Output the [X, Y] coordinate of the center of the cell containing the given text.  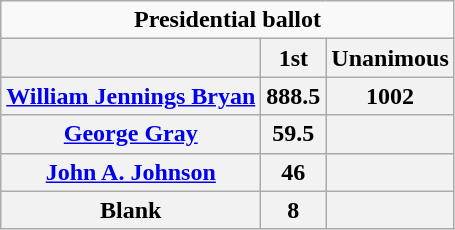
William Jennings Bryan [131, 96]
John A. Johnson [131, 172]
46 [294, 172]
George Gray [131, 134]
Unanimous [390, 58]
Presidential ballot [228, 20]
1002 [390, 96]
Blank [131, 210]
59.5 [294, 134]
888.5 [294, 96]
1st [294, 58]
8 [294, 210]
